Return [X, Y] of the center of cell containing provided text 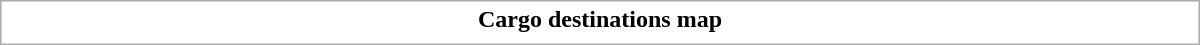
Cargo destinations map [600, 19]
